For the text-containing cell, return its midpoint in [X, Y] coordinate format. 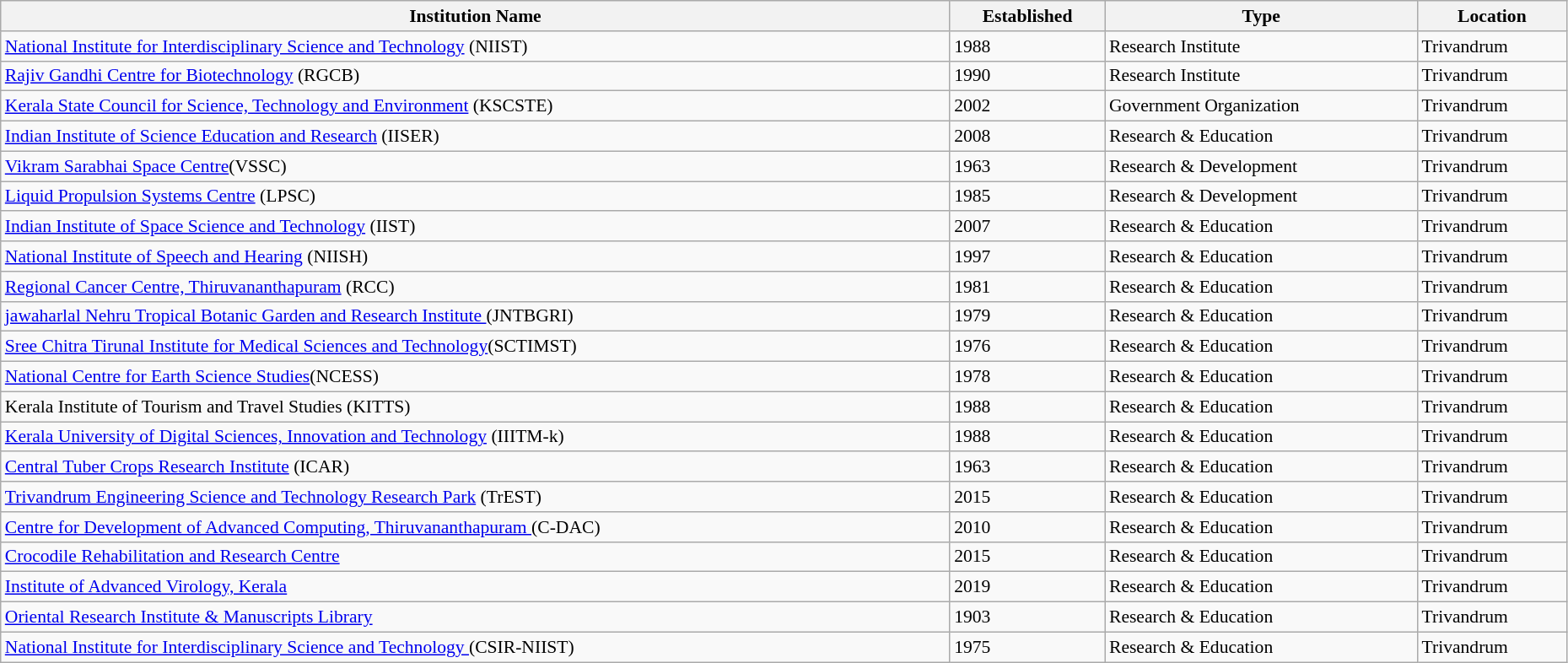
1990 [1027, 76]
Regional Cancer Centre, Thiruvananthapuram (RCC) [476, 287]
Rajiv Gandhi Centre for Biotechnology (RGCB) [476, 76]
Central Tuber Crops Research Institute (ICAR) [476, 467]
Institute of Advanced Virology, Kerala [476, 587]
Kerala Institute of Tourism and Travel Studies (KITTS) [476, 407]
National Institute of Speech and Hearing (NIISH) [476, 256]
National Institute for Interdisciplinary Science and Technology (CSIR-NIIST) [476, 647]
Kerala State Council for Science, Technology and Environment (KSCSTE) [476, 106]
1976 [1027, 347]
Institution Name [476, 16]
1979 [1027, 316]
Kerala University of Digital Sciences, Innovation and Technology (IIITM-k) [476, 437]
1997 [1027, 256]
Liquid Propulsion Systems Centre (LPSC) [476, 197]
1978 [1027, 377]
1975 [1027, 647]
Location [1491, 16]
2002 [1027, 106]
Indian Institute of Space Science and Technology (IIST) [476, 227]
2007 [1027, 227]
jawaharlal Nehru Tropical Botanic Garden and Research Institute (JNTBGRI) [476, 316]
Vikram Sarabhai Space Centre(VSSC) [476, 166]
Sree Chitra Tirunal Institute for Medical Sciences and Technology(SCTIMST) [476, 347]
1985 [1027, 197]
1981 [1027, 287]
Indian Institute of Science Education and Research (IISER) [476, 137]
Oriental Research Institute & Manuscripts Library [476, 617]
National Institute for Interdisciplinary Science and Technology (NIIST) [476, 46]
Centre for Development of Advanced Computing, Thiruvananthapuram (C-DAC) [476, 527]
2008 [1027, 137]
Trivandrum Engineering Science and Technology Research Park (TrEST) [476, 497]
Crocodile Rehabilitation and Research Centre [476, 557]
2010 [1027, 527]
Government Organization [1262, 106]
2019 [1027, 587]
Type [1262, 16]
National Centre for Earth Science Studies(NCESS) [476, 377]
Established [1027, 16]
1903 [1027, 617]
